Locate the cell with the specified text and output its [x, y] center coordinate. 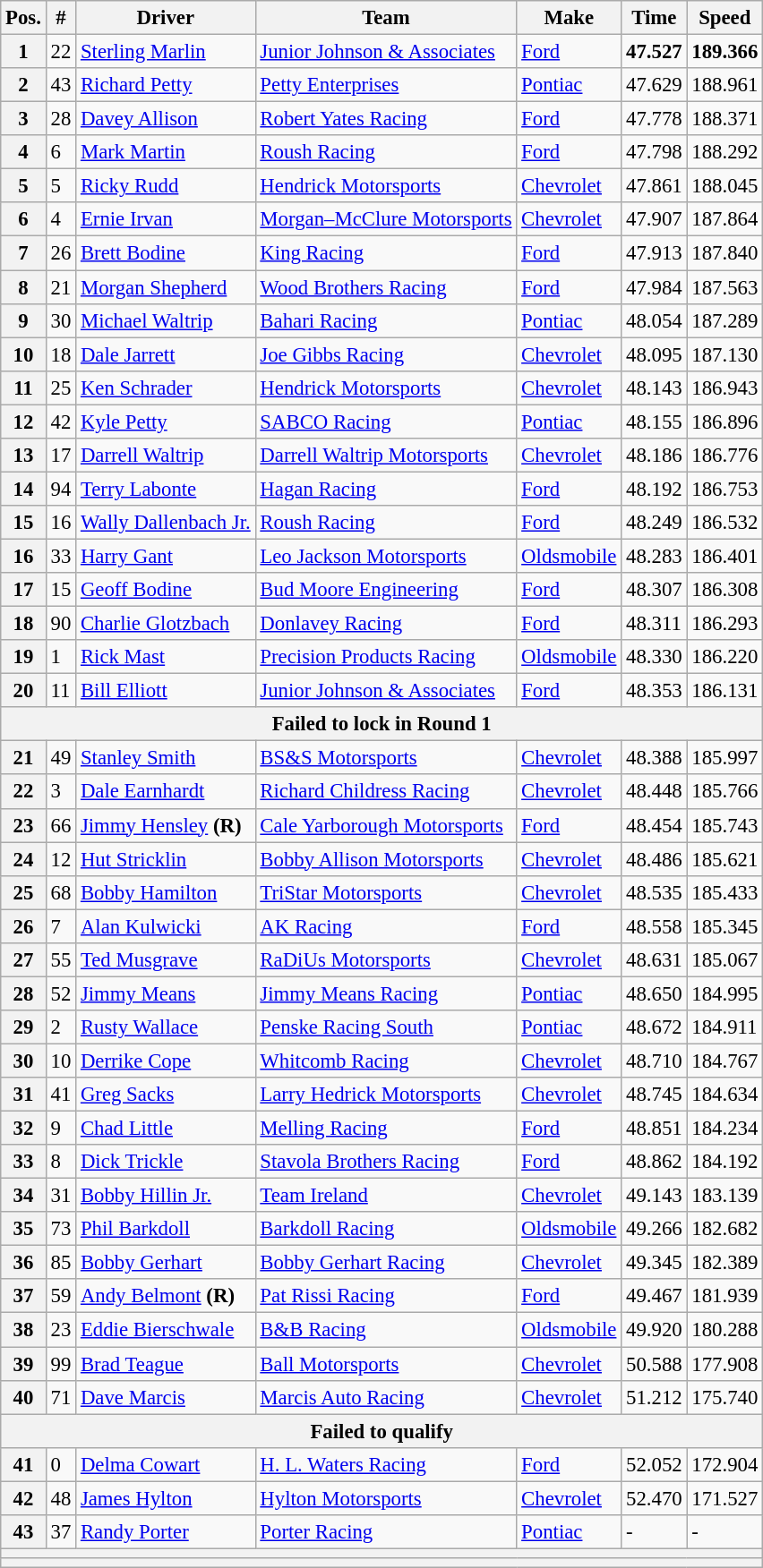
48.330 [654, 657]
183.139 [725, 1196]
Marcis Auto Racing [386, 1397]
RaDiUs Motorsports [386, 960]
187.864 [725, 219]
47.798 [654, 152]
186.131 [725, 691]
Harry Gant [166, 556]
Team Ireland [386, 1196]
Bobby Gerhart Racing [386, 1263]
48.388 [654, 758]
14 [23, 489]
184.634 [725, 1095]
Morgan–McClure Motorsports [386, 219]
Time [654, 18]
Robert Yates Racing [386, 119]
Bobby Allison Motorsports [386, 859]
Andy Belmont (R) [166, 1297]
49.345 [654, 1263]
Jimmy Means [166, 993]
171.527 [725, 1498]
Donlavey Racing [386, 624]
47.778 [654, 119]
184.192 [725, 1162]
Davey Allison [166, 119]
Precision Products Racing [386, 657]
71 [61, 1397]
Failed to qualify [381, 1431]
Dale Earnhardt [166, 792]
AK Racing [386, 926]
48.448 [654, 792]
32 [23, 1129]
Dick Trickle [166, 1162]
47.861 [654, 186]
49.467 [654, 1297]
Failed to lock in Round 1 [381, 724]
99 [61, 1364]
48.311 [654, 624]
186.401 [725, 556]
48.353 [654, 691]
73 [61, 1229]
48.155 [654, 422]
39 [23, 1364]
182.682 [725, 1229]
Make [570, 18]
Ken Schrader [166, 388]
Melling Racing [386, 1129]
48.186 [654, 456]
48.249 [654, 523]
H. L. Waters Racing [386, 1464]
186.753 [725, 489]
175.740 [725, 1397]
Porter Racing [386, 1532]
King Racing [386, 253]
188.371 [725, 119]
Hut Stricklin [166, 859]
Kyle Petty [166, 422]
Dave Marcis [166, 1397]
# [61, 18]
James Hylton [166, 1498]
47.913 [654, 253]
Petty Enterprises [386, 85]
Michael Waltrip [166, 320]
185.433 [725, 892]
0 [61, 1464]
Chad Little [166, 1129]
48.558 [654, 926]
188.961 [725, 85]
13 [23, 456]
Larry Hedrick Motorsports [386, 1095]
Bud Moore Engineering [386, 590]
29 [23, 1027]
TriStar Motorsports [386, 892]
Joe Gibbs Racing [386, 354]
49.920 [654, 1330]
Terry Labonte [166, 489]
48.307 [654, 590]
47.907 [654, 219]
Jimmy Means Racing [386, 993]
186.896 [725, 422]
185.743 [725, 825]
187.289 [725, 320]
48 [61, 1498]
185.766 [725, 792]
52.470 [654, 1498]
B&B Racing [386, 1330]
47.984 [654, 287]
35 [23, 1229]
Ball Motorsports [386, 1364]
188.292 [725, 152]
48.650 [654, 993]
Mark Martin [166, 152]
48.454 [654, 825]
66 [61, 825]
Richard Childress Racing [386, 792]
Penske Racing South [386, 1027]
172.904 [725, 1464]
185.067 [725, 960]
48.054 [654, 320]
Bobby Hillin Jr. [166, 1196]
189.366 [725, 52]
Pat Rissi Racing [386, 1297]
Sterling Marlin [166, 52]
Bill Elliott [166, 691]
186.532 [725, 523]
SABCO Racing [386, 422]
59 [61, 1297]
34 [23, 1196]
49.266 [654, 1229]
49.143 [654, 1196]
51.212 [654, 1397]
48.095 [654, 354]
Jimmy Hensley (R) [166, 825]
Cale Yarborough Motorsports [386, 825]
48.851 [654, 1129]
177.908 [725, 1364]
48.710 [654, 1061]
Whitcomb Racing [386, 1061]
90 [61, 624]
187.563 [725, 287]
Rick Mast [166, 657]
19 [23, 657]
55 [61, 960]
187.840 [725, 253]
47.527 [654, 52]
48.672 [654, 1027]
Wood Brothers Racing [386, 287]
188.045 [725, 186]
94 [61, 489]
Richard Petty [166, 85]
Brad Teague [166, 1364]
Rusty Wallace [166, 1027]
184.767 [725, 1061]
180.288 [725, 1330]
Pos. [23, 18]
185.621 [725, 859]
181.939 [725, 1297]
40 [23, 1397]
Darrell Waltrip Motorsports [386, 456]
185.997 [725, 758]
47.629 [654, 85]
Ernie Irvan [166, 219]
Wally Dallenbach Jr. [166, 523]
20 [23, 691]
Hylton Motorsports [386, 1498]
52.052 [654, 1464]
Morgan Shepherd [166, 287]
Stavola Brothers Racing [386, 1162]
186.776 [725, 456]
49 [61, 758]
Driver [166, 18]
48.745 [654, 1095]
Hagan Racing [386, 489]
182.389 [725, 1263]
Speed [725, 18]
Darrell Waltrip [166, 456]
187.130 [725, 354]
Charlie Glotzbach [166, 624]
Derrike Cope [166, 1061]
184.234 [725, 1129]
Leo Jackson Motorsports [386, 556]
Bahari Racing [386, 320]
48.535 [654, 892]
36 [23, 1263]
24 [23, 859]
BS&S Motorsports [386, 758]
185.345 [725, 926]
48.143 [654, 388]
Delma Cowart [166, 1464]
85 [61, 1263]
Brett Bodine [166, 253]
48.486 [654, 859]
52 [61, 993]
184.911 [725, 1027]
50.588 [654, 1364]
Eddie Bierschwale [166, 1330]
184.995 [725, 993]
Greg Sacks [166, 1095]
Alan Kulwicki [166, 926]
Stanley Smith [166, 758]
Randy Porter [166, 1532]
Ted Musgrave [166, 960]
186.943 [725, 388]
68 [61, 892]
Ricky Rudd [166, 186]
Barkdoll Racing [386, 1229]
Team [386, 18]
186.308 [725, 590]
186.220 [725, 657]
27 [23, 960]
Dale Jarrett [166, 354]
Phil Barkdoll [166, 1229]
Bobby Gerhart [166, 1263]
48.862 [654, 1162]
38 [23, 1330]
48.192 [654, 489]
186.293 [725, 624]
Geoff Bodine [166, 590]
48.631 [654, 960]
48.283 [654, 556]
Bobby Hamilton [166, 892]
